Search for the cell housing the specified text and yield its [x, y] center coordinate. 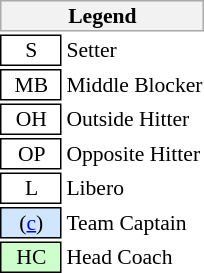
Setter [134, 50]
Libero [134, 188]
Outside Hitter [134, 120]
Team Captain [134, 223]
Legend [102, 16]
Opposite Hitter [134, 154]
S [32, 50]
OP [32, 154]
L [32, 188]
MB [32, 85]
Middle Blocker [134, 85]
(c) [32, 223]
OH [32, 120]
